Detect which cell encompasses the target text, then output its (X, Y) center coordinate. 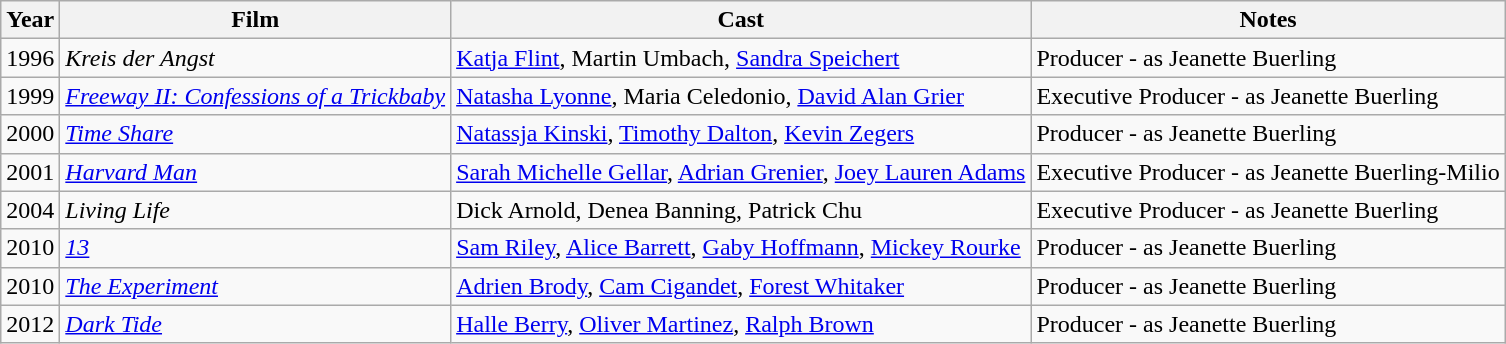
2004 (30, 210)
Notes (1268, 20)
Freeway II: Confessions of a Trickbaby (256, 96)
Harvard Man (256, 172)
Year (30, 20)
Executive Producer - as Jeanette Buerling-Milio (1268, 172)
Time Share (256, 134)
The Experiment (256, 286)
Sam Riley, Alice Barrett, Gaby Hoffmann, Mickey Rourke (741, 248)
Kreis der Angst (256, 58)
Natasha Lyonne, Maria Celedonio, David Alan Grier (741, 96)
Cast (741, 20)
Halle Berry, Oliver Martinez, Ralph Brown (741, 324)
Natassja Kinski, Timothy Dalton, Kevin Zegers (741, 134)
Film (256, 20)
Living Life (256, 210)
Katja Flint, Martin Umbach, Sandra Speichert (741, 58)
13 (256, 248)
Sarah Michelle Gellar, Adrian Grenier, Joey Lauren Adams (741, 172)
1996 (30, 58)
2000 (30, 134)
Dark Tide (256, 324)
1999 (30, 96)
2012 (30, 324)
2001 (30, 172)
Adrien Brody, Cam Cigandet, Forest Whitaker (741, 286)
Dick Arnold, Denea Banning, Patrick Chu (741, 210)
